Pinpoint the cell where the given text exists, returning its [X, Y] midpoint coordinate. 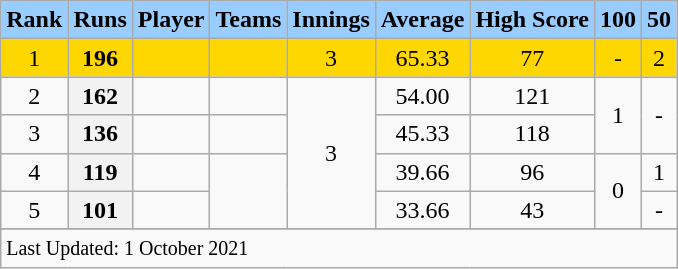
45.33 [422, 134]
50 [660, 20]
High Score [532, 20]
54.00 [422, 96]
101 [100, 210]
33.66 [422, 210]
Last Updated: 1 October 2021 [339, 248]
65.33 [422, 58]
196 [100, 58]
96 [532, 172]
Innings [331, 20]
43 [532, 210]
Teams [248, 20]
118 [532, 134]
39.66 [422, 172]
100 [618, 20]
77 [532, 58]
Average [422, 20]
Runs [100, 20]
4 [34, 172]
119 [100, 172]
162 [100, 96]
Player [171, 20]
Rank [34, 20]
0 [618, 191]
136 [100, 134]
121 [532, 96]
5 [34, 210]
